Output the (X, Y) coordinate of the center of the cell containing the given text.  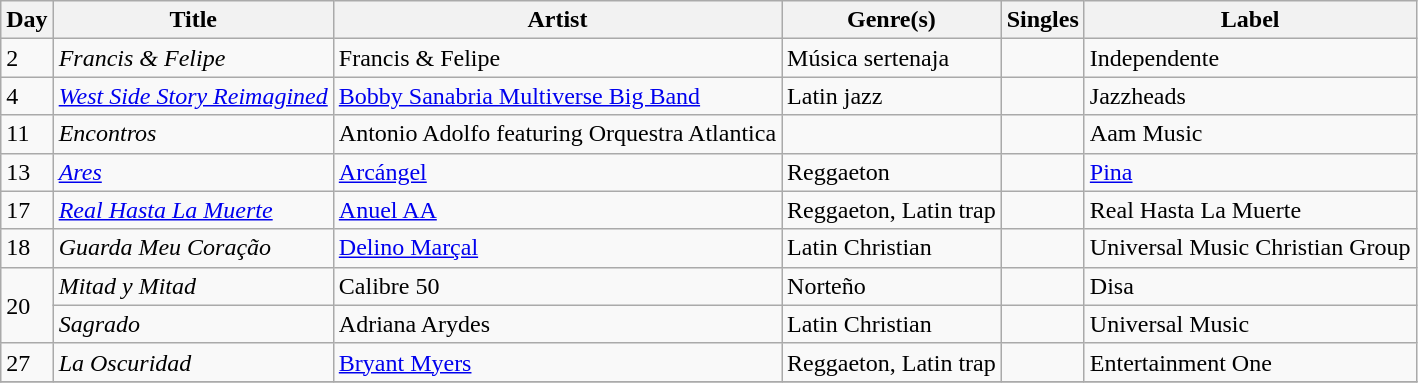
Bobby Sanabria Multiverse Big Band (557, 96)
4 (27, 96)
Mitad y Mitad (193, 286)
Artist (557, 20)
Norteño (892, 286)
Genre(s) (892, 20)
Reggaeton (892, 172)
Encontros (193, 134)
27 (27, 362)
Delino Marçal (557, 248)
18 (27, 248)
Title (193, 20)
2 (27, 58)
Ares (193, 172)
Pina (1250, 172)
Antonio Adolfo featuring Orquestra Atlantica (557, 134)
13 (27, 172)
20 (27, 305)
Label (1250, 20)
Adriana Arydes (557, 324)
Universal Music (1250, 324)
Day (27, 20)
Aam Music (1250, 134)
Universal Music Christian Group (1250, 248)
Jazzheads (1250, 96)
Guarda Meu Coração (193, 248)
La Oscuridad (193, 362)
Música sertenaja (892, 58)
Entertainment One (1250, 362)
Bryant Myers (557, 362)
Singles (1042, 20)
Disa (1250, 286)
Sagrado (193, 324)
West Side Story Reimagined (193, 96)
Anuel AA (557, 210)
Latin jazz (892, 96)
Calibre 50 (557, 286)
Arcángel (557, 172)
11 (27, 134)
17 (27, 210)
Independente (1250, 58)
